For the text-containing cell, return its midpoint in [X, Y] coordinate format. 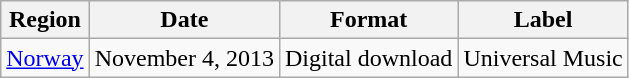
Date [184, 20]
Digital download [368, 58]
Region [45, 20]
Label [543, 20]
November 4, 2013 [184, 58]
Universal Music [543, 58]
Norway [45, 58]
Format [368, 20]
